For the text-containing cell, return its midpoint in (X, Y) coordinate format. 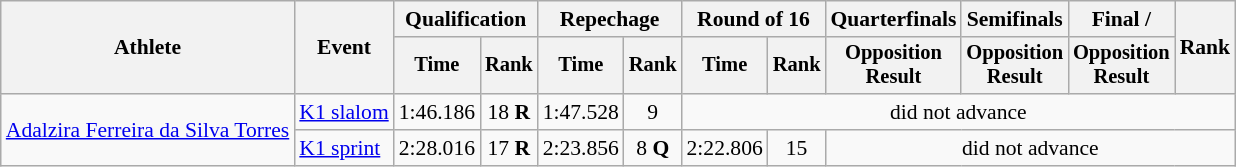
K1 slalom (344, 112)
15 (797, 148)
Qualification (466, 19)
Adalzira Ferreira da Silva Torres (148, 130)
Semifinals (1014, 19)
Round of 16 (754, 19)
1:46.186 (437, 112)
18 R (509, 112)
Repechage (610, 19)
17 R (509, 148)
1:47.528 (581, 112)
K1 sprint (344, 148)
Event (344, 48)
9 (653, 112)
Athlete (148, 48)
Quarterfinals (893, 19)
2:23.856 (581, 148)
2:22.806 (725, 148)
2:28.016 (437, 148)
Final / (1122, 19)
8 Q (653, 148)
